Find where the given text appears and provide that cell's center as (X, Y) coordinate. 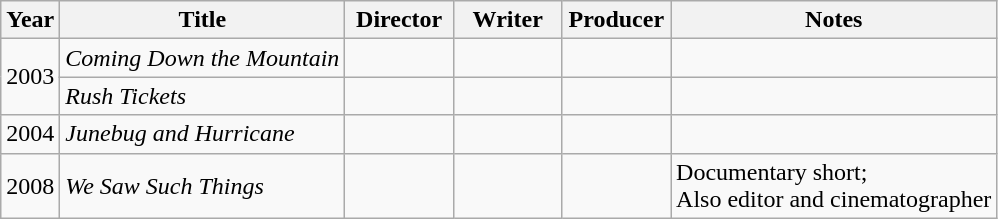
2004 (30, 134)
Title (202, 20)
Junebug and Hurricane (202, 134)
2008 (30, 186)
Year (30, 20)
Rush Tickets (202, 96)
Documentary short;Also editor and cinematographer (834, 186)
Notes (834, 20)
Writer (508, 20)
Director (400, 20)
Coming Down the Mountain (202, 58)
2003 (30, 77)
We Saw Such Things (202, 186)
Producer (616, 20)
